Determine the [x, y] coordinate at the center of the cell enclosing the given text.  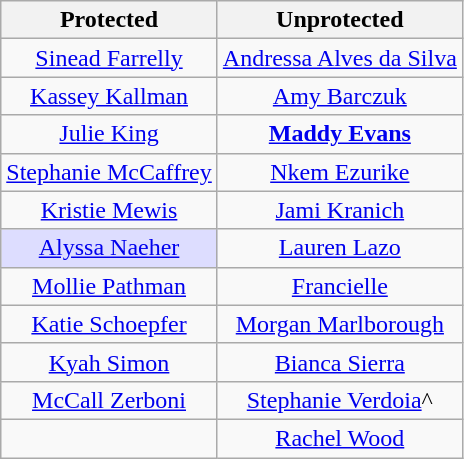
Protected [110, 20]
Unprotected [340, 20]
Kristie Mewis [110, 210]
Maddy Evans [340, 134]
Rachel Wood [340, 438]
Alyssa Naeher [110, 248]
Sinead Farrelly [110, 58]
Kassey Kallman [110, 96]
Stephanie McCaffrey [110, 172]
Bianca Sierra [340, 362]
Julie King [110, 134]
McCall Zerboni [110, 400]
Amy Barczuk [340, 96]
Stephanie Verdoia^ [340, 400]
Jami Kranich [340, 210]
Morgan Marlborough [340, 324]
Kyah Simon [110, 362]
Nkem Ezurike [340, 172]
Lauren Lazo [340, 248]
Andressa Alves da Silva [340, 58]
Mollie Pathman [110, 286]
Katie Schoepfer [110, 324]
Francielle [340, 286]
